Return [X, Y] of the center of cell containing provided text 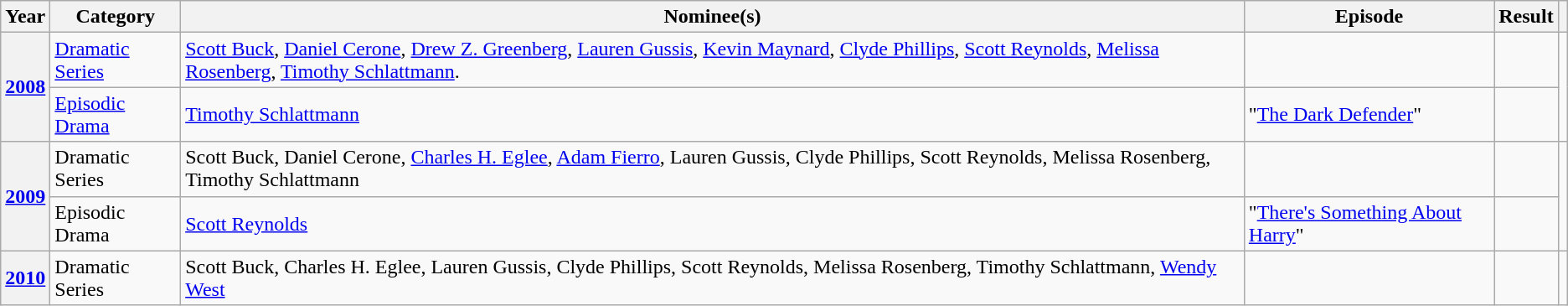
2010 [25, 278]
"The Dark Defender" [1369, 114]
Category [116, 17]
Scott Buck, Daniel Cerone, Charles H. Eglee, Adam Fierro, Lauren Gussis, Clyde Phillips, Scott Reynolds, Melissa Rosenberg, Timothy Schlattmann [713, 169]
Scott Buck, Daniel Cerone, Drew Z. Greenberg, Lauren Gussis, Kevin Maynard, Clyde Phillips, Scott Reynolds, Melissa Rosenberg, Timothy Schlattmann. [713, 60]
Timothy Schlattmann [713, 114]
Year [25, 17]
Nominee(s) [713, 17]
Result [1526, 17]
Episode [1369, 17]
"There's Something About Harry" [1369, 223]
Scott Buck, Charles H. Eglee, Lauren Gussis, Clyde Phillips, Scott Reynolds, Melissa Rosenberg, Timothy Schlattmann, Wendy West [713, 278]
Scott Reynolds [713, 223]
2009 [25, 196]
2008 [25, 87]
